Extract the [x, y] coordinate from the center of the cell holding the provided text.  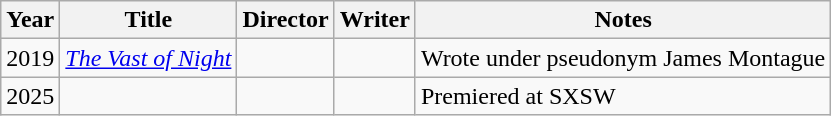
Notes [622, 20]
2019 [30, 58]
Year [30, 20]
2025 [30, 96]
The Vast of Night [148, 58]
Premiered at SXSW [622, 96]
Title [148, 20]
Director [286, 20]
Wrote under pseudonym James Montague [622, 58]
Writer [374, 20]
